Scan for the cell matching the given text and deliver its (x, y) coordinate at center. 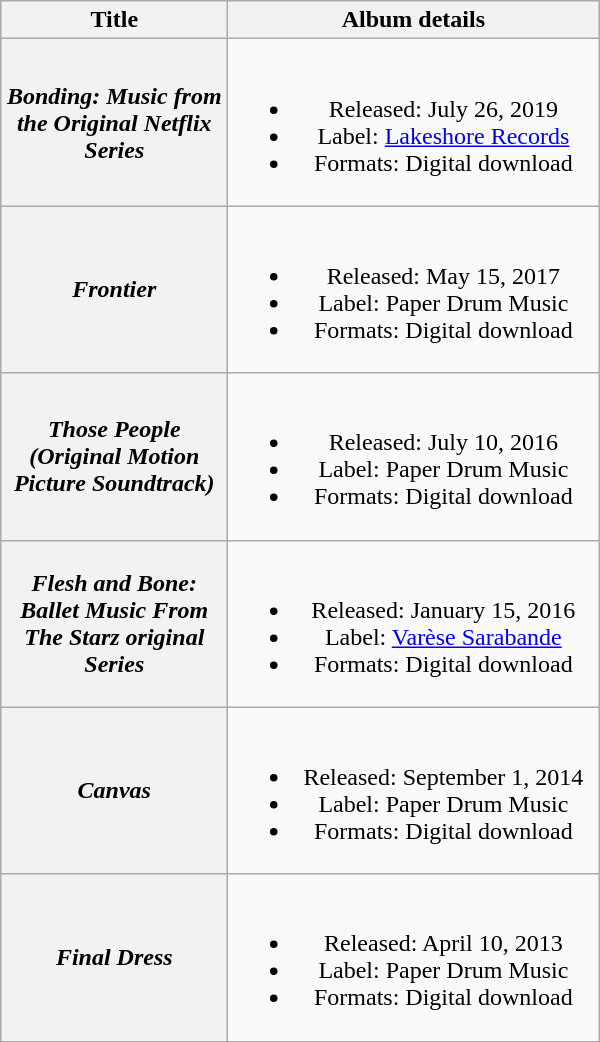
Those People (Original Motion Picture Soundtrack) (114, 456)
Released: July 26, 2019Label: Lakeshore RecordsFormats: Digital download (414, 122)
Released: April 10, 2013Label: Paper Drum MusicFormats: Digital download (414, 958)
Album details (414, 20)
Canvas (114, 790)
Frontier (114, 290)
Released: January 15, 2016Label: Varèse SarabandeFormats: Digital download (414, 624)
Released: July 10, 2016Label: Paper Drum MusicFormats: Digital download (414, 456)
Released: September 1, 2014Label: Paper Drum MusicFormats: Digital download (414, 790)
Released: May 15, 2017Label: Paper Drum MusicFormats: Digital download (414, 290)
Final Dress (114, 958)
Title (114, 20)
Flesh and Bone: Ballet Music From The Starz original Series (114, 624)
Bonding: Music from the Original Netflix Series (114, 122)
